Return (x, y) of the center of cell containing provided text 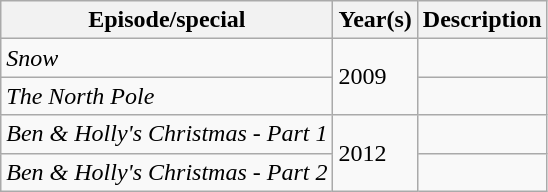
Year(s) (375, 20)
Episode/special (167, 20)
The North Pole (167, 96)
Ben & Holly's Christmas - Part 1 (167, 134)
Ben & Holly's Christmas - Part 2 (167, 172)
2012 (375, 153)
Snow (167, 58)
2009 (375, 77)
Description (482, 20)
